Scan for the cell matching the given text and deliver its [X, Y] coordinate at center. 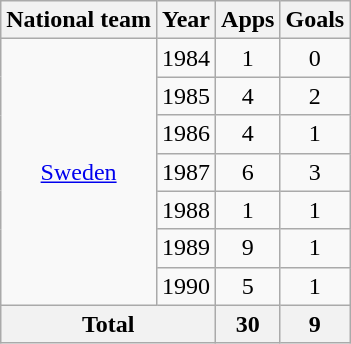
3 [315, 172]
5 [248, 286]
1989 [186, 248]
1984 [186, 58]
Goals [315, 20]
1990 [186, 286]
Year [186, 20]
1988 [186, 210]
0 [315, 58]
Sweden [79, 172]
Total [108, 324]
6 [248, 172]
1985 [186, 96]
2 [315, 96]
1987 [186, 172]
1986 [186, 134]
National team [79, 20]
30 [248, 324]
Apps [248, 20]
